Detect which cell encompasses the target text, then output its (x, y) center coordinate. 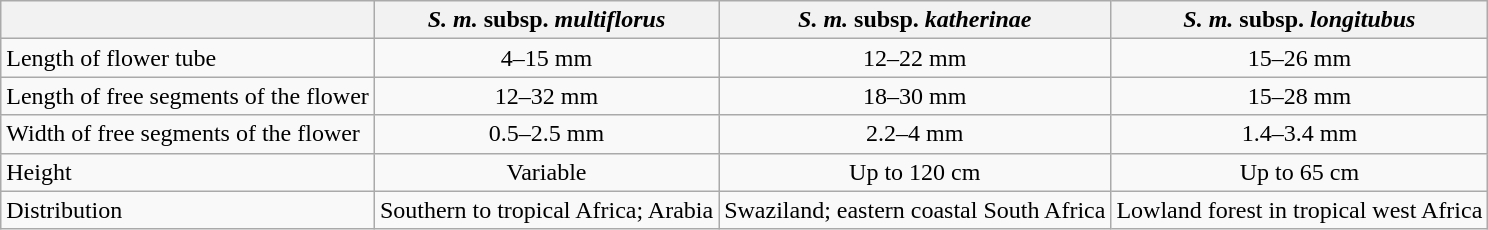
15–28 mm (1300, 96)
1.4–3.4 mm (1300, 134)
Up to 120 cm (915, 172)
S. m. subsp. katherinae (915, 20)
Lowland forest in tropical west Africa (1300, 210)
12–32 mm (546, 96)
Distribution (188, 210)
Height (188, 172)
Variable (546, 172)
15–26 mm (1300, 58)
S. m. subsp. multiflorus (546, 20)
Swaziland; eastern coastal South Africa (915, 210)
Southern to tropical Africa; Arabia (546, 210)
2.2–4 mm (915, 134)
18–30 mm (915, 96)
Width of free segments of the flower (188, 134)
Length of free segments of the flower (188, 96)
4–15 mm (546, 58)
Up to 65 cm (1300, 172)
S. m. subsp. longitubus (1300, 20)
12–22 mm (915, 58)
Length of flower tube (188, 58)
0.5–2.5 mm (546, 134)
